Locate the cell with the specified text and output its (x, y) center coordinate. 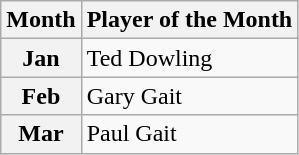
Paul Gait (190, 134)
Jan (41, 58)
Ted Dowling (190, 58)
Feb (41, 96)
Player of the Month (190, 20)
Mar (41, 134)
Month (41, 20)
Gary Gait (190, 96)
